Locate the cell with the specified text and output its [X, Y] center coordinate. 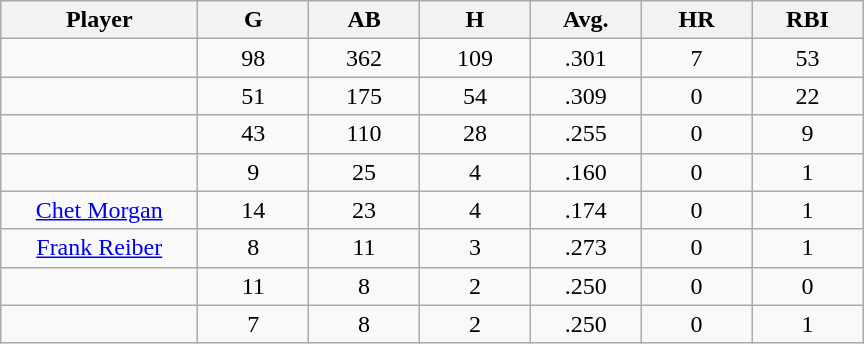
.174 [586, 210]
14 [254, 210]
43 [254, 134]
110 [364, 134]
Chet Morgan [100, 210]
.301 [586, 58]
3 [474, 248]
54 [474, 96]
175 [364, 96]
.160 [586, 172]
RBI [808, 20]
H [474, 20]
AB [364, 20]
22 [808, 96]
HR [696, 20]
53 [808, 58]
23 [364, 210]
.273 [586, 248]
.309 [586, 96]
51 [254, 96]
Avg. [586, 20]
.255 [586, 134]
362 [364, 58]
28 [474, 134]
98 [254, 58]
109 [474, 58]
25 [364, 172]
Frank Reiber [100, 248]
Player [100, 20]
G [254, 20]
